From the cell containing the given text, extract its center point as [x, y] coordinate. 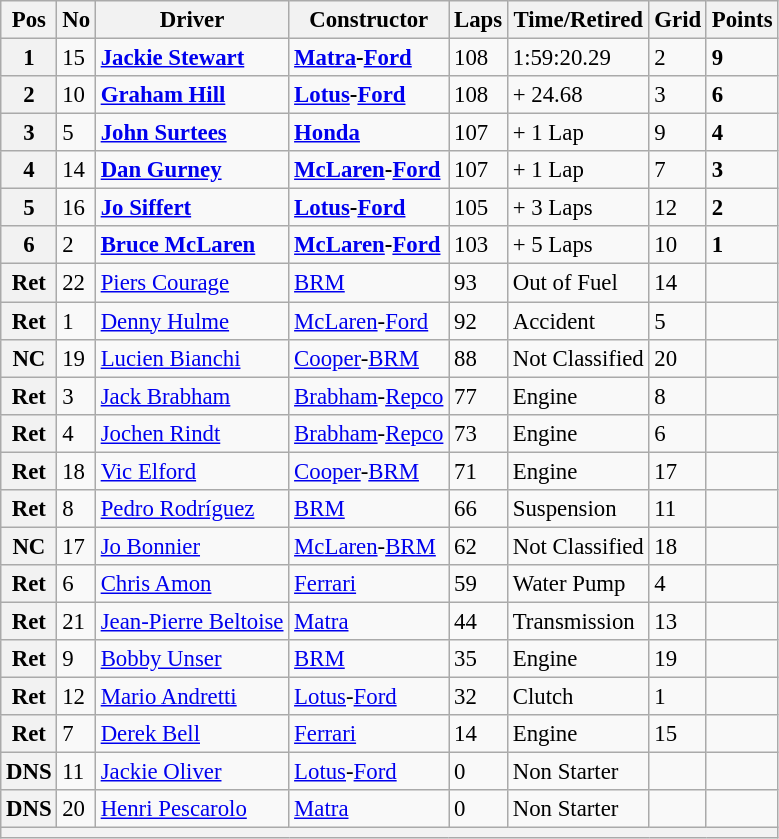
Henri Pescarolo [192, 809]
No [76, 20]
Jackie Stewart [192, 58]
Bruce McLaren [192, 245]
73 [478, 433]
Constructor [369, 20]
Chris Amon [192, 584]
Mario Andretti [192, 697]
103 [478, 245]
59 [478, 584]
Clutch [578, 697]
Points [742, 20]
Suspension [578, 509]
Piers Courage [192, 283]
+ 5 Laps [578, 245]
Vic Elford [192, 471]
Jo Siffert [192, 208]
Jackie Oliver [192, 772]
Transmission [578, 621]
Jochen Rindt [192, 433]
44 [478, 621]
71 [478, 471]
92 [478, 321]
Honda [369, 133]
John Surtees [192, 133]
+ 24.68 [578, 95]
Pedro Rodríguez [192, 509]
McLaren-BRM [369, 546]
13 [678, 621]
88 [478, 358]
62 [478, 546]
35 [478, 659]
22 [76, 283]
Jean-Pierre Beltoise [192, 621]
Lucien Bianchi [192, 358]
Jack Brabham [192, 396]
1:59:20.29 [578, 58]
Water Pump [578, 584]
77 [478, 396]
105 [478, 208]
+ 3 Laps [578, 208]
Accident [578, 321]
Laps [478, 20]
Out of Fuel [578, 283]
Denny Hulme [192, 321]
Time/Retired [578, 20]
Grid [678, 20]
Pos [29, 20]
Bobby Unser [192, 659]
Graham Hill [192, 95]
Dan Gurney [192, 170]
66 [478, 509]
Jo Bonnier [192, 546]
Derek Bell [192, 734]
16 [76, 208]
Matra-Ford [369, 58]
93 [478, 283]
21 [76, 621]
Driver [192, 20]
32 [478, 697]
